Return (X, Y) of the center of cell containing provided text 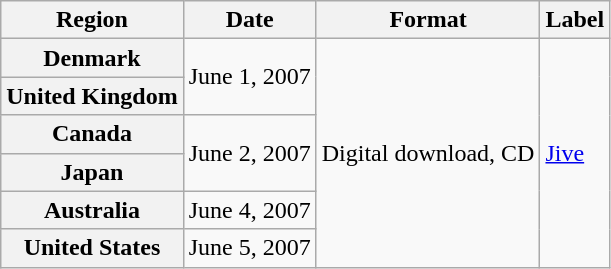
Japan (92, 172)
Label (575, 20)
United Kingdom (92, 96)
June 5, 2007 (250, 248)
June 4, 2007 (250, 210)
Region (92, 20)
Jive (575, 153)
Denmark (92, 58)
Format (428, 20)
June 1, 2007 (250, 77)
United States (92, 248)
Australia (92, 210)
Date (250, 20)
Digital download, CD (428, 153)
June 2, 2007 (250, 153)
Canada (92, 134)
